Return the [x, y] coordinate for the center point of the cell that contains the specified text.  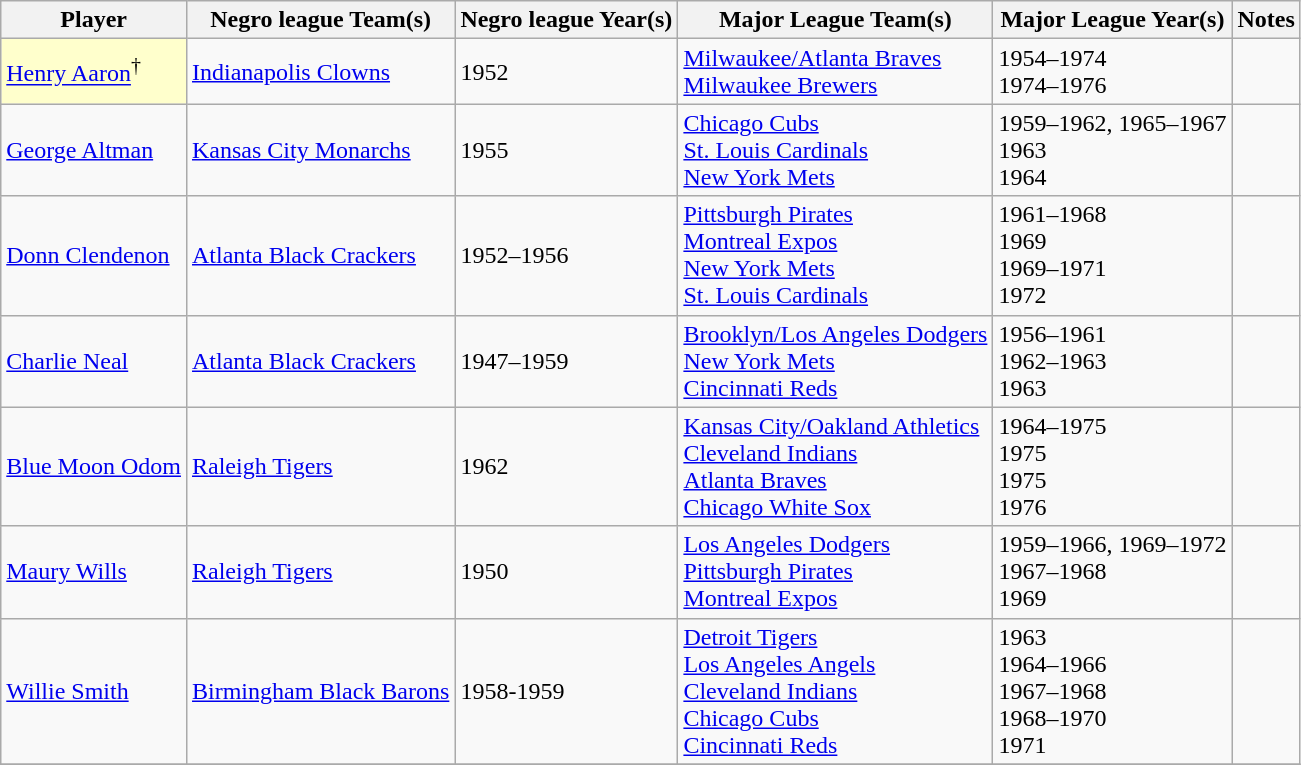
Chicago CubsSt. Louis CardinalsNew York Mets [836, 150]
Maury Wills [94, 572]
Blue Moon Odom [94, 466]
1955 [566, 150]
Pittsburgh PiratesMontreal ExposNew York MetsSt. Louis Cardinals [836, 256]
Notes [1266, 20]
1964–1975197519751976 [1112, 466]
1958-1959 [566, 691]
Brooklyn/Los Angeles DodgersNew York MetsCincinnati Reds [836, 361]
Donn Clendenon [94, 256]
1952 [566, 72]
1952–1956 [566, 256]
Major League Year(s) [1112, 20]
Birmingham Black Barons [320, 691]
1954–19741974–1976 [1112, 72]
1961–196819691969–19711972 [1112, 256]
Negro league Team(s) [320, 20]
1959–1966, 1969–19721967–19681969 [1112, 572]
Indianapolis Clowns [320, 72]
1950 [566, 572]
19631964–19661967–19681968–19701971 [1112, 691]
Detroit TigersLos Angeles AngelsCleveland IndiansChicago CubsCincinnati Reds [836, 691]
Charlie Neal [94, 361]
Kansas City/Oakland AthleticsCleveland IndiansAtlanta BravesChicago White Sox [836, 466]
Los Angeles DodgersPittsburgh PiratesMontreal Expos [836, 572]
1956–19611962–19631963 [1112, 361]
Willie Smith [94, 691]
George Altman [94, 150]
Negro league Year(s) [566, 20]
Player [94, 20]
1962 [566, 466]
Milwaukee/Atlanta BravesMilwaukee Brewers [836, 72]
Henry Aaron† [94, 72]
1947–1959 [566, 361]
Kansas City Monarchs [320, 150]
1959–1962, 1965–196719631964 [1112, 150]
Major League Team(s) [836, 20]
